Output the (x, y) coordinate of the center of the cell containing the given text.  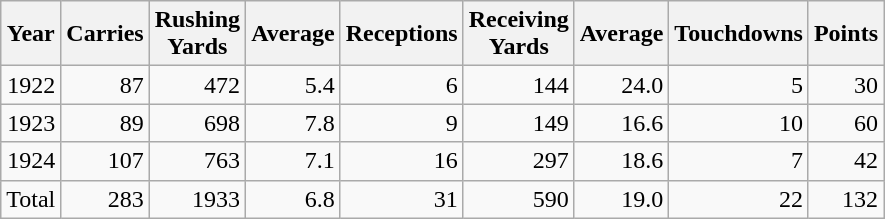
297 (518, 161)
1923 (31, 123)
60 (846, 123)
Receptions (402, 34)
30 (846, 85)
6.8 (294, 199)
283 (105, 199)
Year (31, 34)
7 (739, 161)
5.4 (294, 85)
18.6 (622, 161)
16 (402, 161)
472 (197, 85)
107 (105, 161)
42 (846, 161)
149 (518, 123)
Points (846, 34)
31 (402, 199)
5 (739, 85)
132 (846, 199)
7.8 (294, 123)
763 (197, 161)
24.0 (622, 85)
87 (105, 85)
Total (31, 199)
698 (197, 123)
19.0 (622, 199)
10 (739, 123)
1933 (197, 199)
Carries (105, 34)
Touchdowns (739, 34)
1924 (31, 161)
22 (739, 199)
590 (518, 199)
7.1 (294, 161)
9 (402, 123)
ReceivingYards (518, 34)
144 (518, 85)
1922 (31, 85)
6 (402, 85)
RushingYards (197, 34)
89 (105, 123)
16.6 (622, 123)
